Detect which cell encompasses the target text, then output its (X, Y) center coordinate. 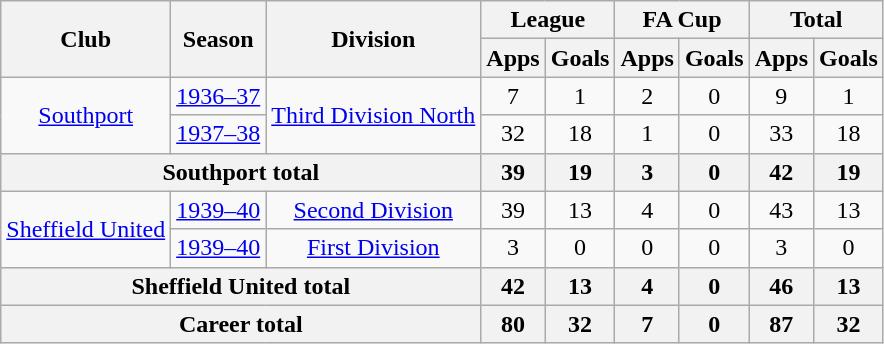
Club (86, 39)
Southport total (241, 172)
Sheffield United (86, 229)
Southport (86, 115)
87 (781, 324)
Second Division (374, 210)
League (548, 20)
43 (781, 210)
80 (513, 324)
1937–38 (218, 134)
Season (218, 39)
2 (647, 96)
9 (781, 96)
First Division (374, 248)
46 (781, 286)
33 (781, 134)
Total (816, 20)
FA Cup (682, 20)
1936–37 (218, 96)
Sheffield United total (241, 286)
Third Division North (374, 115)
Career total (241, 324)
Division (374, 39)
